Detect which cell encompasses the target text, then output its [x, y] center coordinate. 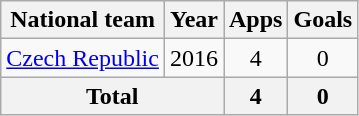
Czech Republic [83, 58]
Total [112, 96]
Year [194, 20]
2016 [194, 58]
Apps [256, 20]
National team [83, 20]
Goals [323, 20]
